Locate the cell with the specified text and output its (x, y) center coordinate. 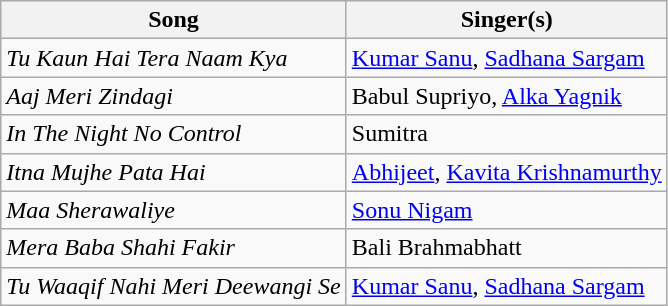
Sonu Nigam (506, 210)
Maa Sherawaliye (174, 210)
Bali Brahmabhatt (506, 248)
Mera Baba Shahi Fakir (174, 248)
Singer(s) (506, 20)
Tu Kaun Hai Tera Naam Kya (174, 58)
Tu Waaqif Nahi Meri Deewangi Se (174, 286)
Song (174, 20)
Babul Supriyo, Alka Yagnik (506, 96)
Abhijeet, Kavita Krishnamurthy (506, 172)
Aaj Meri Zindagi (174, 96)
Sumitra (506, 134)
Itna Mujhe Pata Hai (174, 172)
In The Night No Control (174, 134)
